For the text-containing cell, return its midpoint in (X, Y) coordinate format. 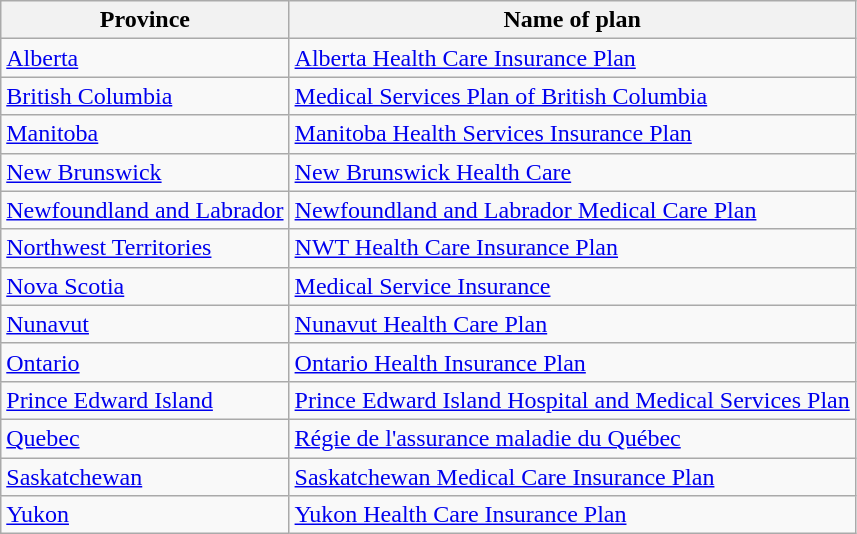
Régie de l'assurance maladie du Québec (572, 438)
Province (145, 20)
NWT Health Care Insurance Plan (572, 248)
Newfoundland and Labrador Medical Care Plan (572, 210)
Medical Services Plan of British Columbia (572, 96)
Ontario (145, 362)
Nova Scotia (145, 286)
Prince Edward Island (145, 400)
Name of plan (572, 20)
Manitoba (145, 134)
Yukon (145, 515)
Newfoundland and Labrador (145, 210)
British Columbia (145, 96)
Nunavut Health Care Plan (572, 324)
Nunavut (145, 324)
Yukon Health Care Insurance Plan (572, 515)
Manitoba Health Services Insurance Plan (572, 134)
Saskatchewan (145, 477)
Medical Service Insurance (572, 286)
New Brunswick Health Care (572, 172)
Alberta Health Care Insurance Plan (572, 58)
Saskatchewan Medical Care Insurance Plan (572, 477)
New Brunswick (145, 172)
Ontario Health Insurance Plan (572, 362)
Alberta (145, 58)
Quebec (145, 438)
Prince Edward Island Hospital and Medical Services Plan (572, 400)
Northwest Territories (145, 248)
